Pinpoint the cell where the given text exists, returning its (X, Y) midpoint coordinate. 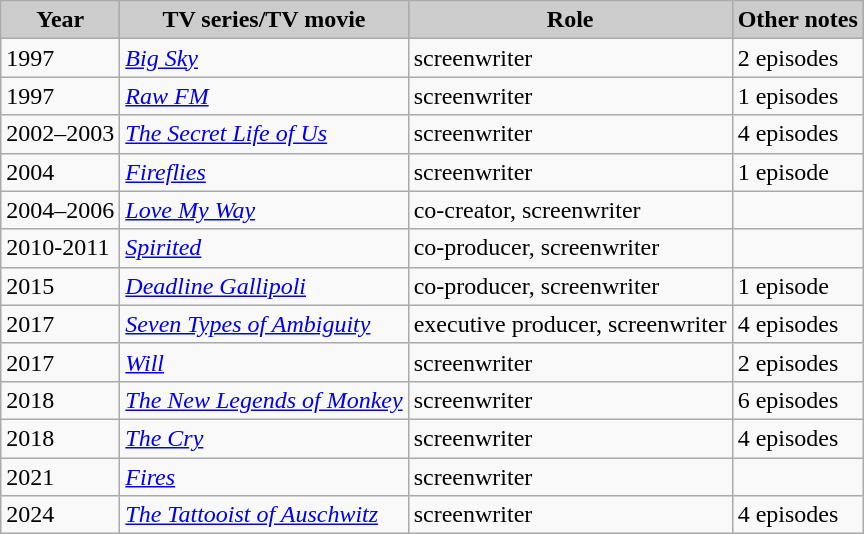
Other notes (798, 20)
1 episodes (798, 96)
Role (570, 20)
2004 (60, 172)
Fires (264, 477)
Spirited (264, 248)
2002–2003 (60, 134)
2024 (60, 515)
Raw FM (264, 96)
TV series/TV movie (264, 20)
The Tattooist of Auschwitz (264, 515)
Year (60, 20)
2021 (60, 477)
Will (264, 362)
Seven Types of Ambiguity (264, 324)
2004–2006 (60, 210)
The Cry (264, 438)
Deadline Gallipoli (264, 286)
The New Legends of Monkey (264, 400)
Fireflies (264, 172)
executive producer, screenwriter (570, 324)
Big Sky (264, 58)
2010-2011 (60, 248)
6 episodes (798, 400)
co-creator, screenwriter (570, 210)
The Secret Life of Us (264, 134)
Love My Way (264, 210)
2015 (60, 286)
